Return the (x, y) coordinate for the center point of the cell that contains the specified text.  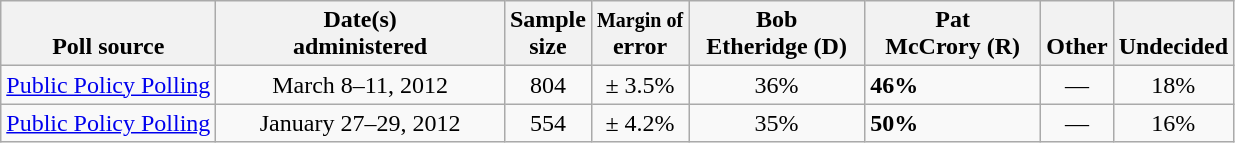
BobEtheridge (D) (777, 34)
18% (1173, 85)
36% (777, 85)
554 (548, 123)
Undecided (1173, 34)
Samplesize (548, 34)
Margin oferror (640, 34)
January 27–29, 2012 (360, 123)
± 4.2% (640, 123)
Poll source (108, 34)
46% (953, 85)
March 8–11, 2012 (360, 85)
50% (953, 123)
Other (1077, 34)
PatMcCrory (R) (953, 34)
± 3.5% (640, 85)
16% (1173, 123)
Date(s)administered (360, 34)
804 (548, 85)
35% (777, 123)
